Extract the [X, Y] coordinate from the center of the cell holding the provided text.  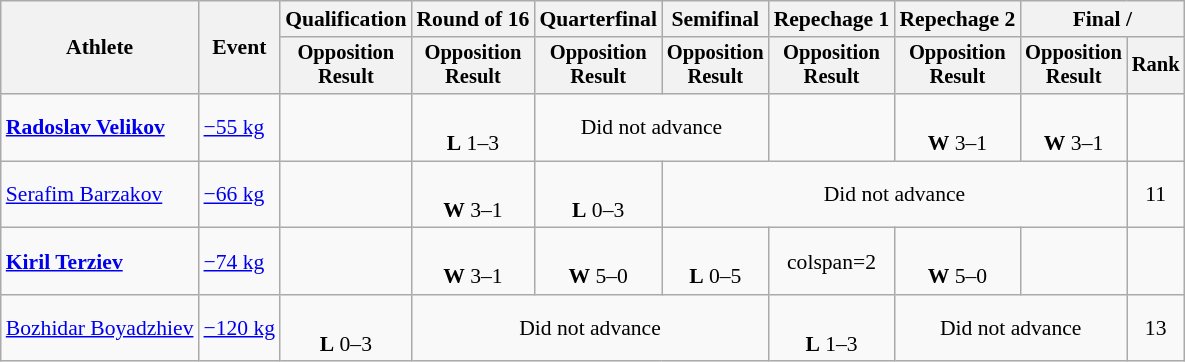
11 [1156, 194]
colspan=2 [832, 262]
Quarterfinal [598, 19]
Qualification [346, 19]
Repechage 2 [957, 19]
Final / [1102, 19]
Athlete [100, 48]
Serafim Barzakov [100, 194]
−120 kg [240, 328]
Rank [1156, 66]
−55 kg [240, 128]
Kiril Terziev [100, 262]
Bozhidar Boyadzhiev [100, 328]
−74 kg [240, 262]
Event [240, 48]
13 [1156, 328]
Repechage 1 [832, 19]
−66 kg [240, 194]
Radoslav Velikov [100, 128]
L 0–5 [716, 262]
Round of 16 [472, 19]
Semifinal [716, 19]
